Scan for the cell matching the given text and deliver its (X, Y) coordinate at center. 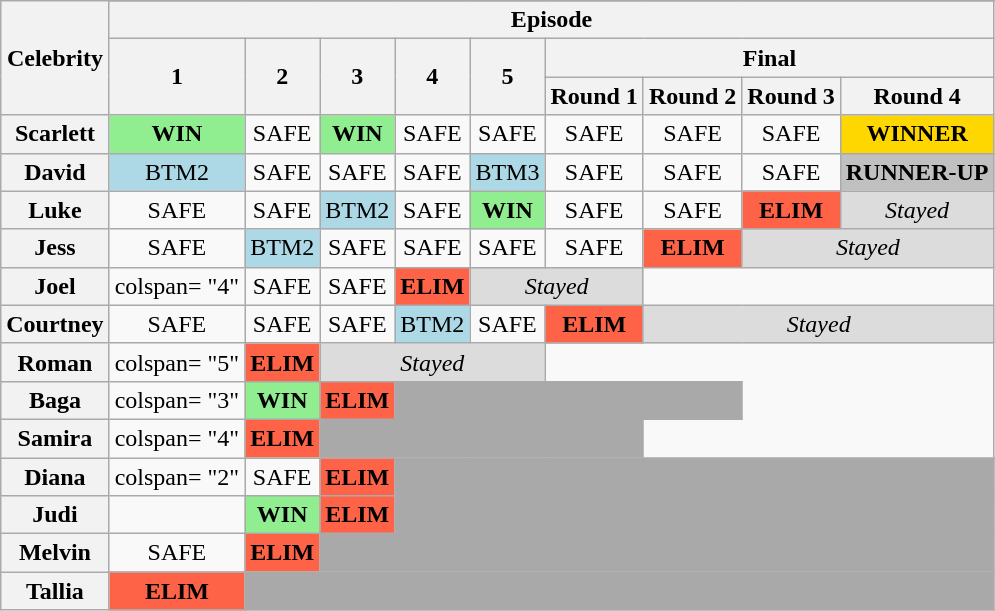
5 (508, 77)
colspan= "5" (177, 362)
Round 1 (594, 96)
Final (770, 58)
RUNNER-UP (917, 172)
Samira (55, 438)
Round 3 (791, 96)
Celebrity (55, 58)
David (55, 172)
Scarlett (55, 134)
Jess (55, 248)
Episode (552, 20)
Baga (55, 400)
Judi (55, 515)
4 (432, 77)
colspan= "3" (177, 400)
colspan= "2" (177, 477)
1 (177, 77)
Luke (55, 210)
Tallia (55, 591)
2 (282, 77)
Round 2 (692, 96)
Joel (55, 286)
Round 4 (917, 96)
Courtney (55, 324)
WINNER (917, 134)
BTM3 (508, 172)
3 (358, 77)
Diana (55, 477)
Roman (55, 362)
Melvin (55, 553)
